Locate the cell with the specified text and output its (x, y) center coordinate. 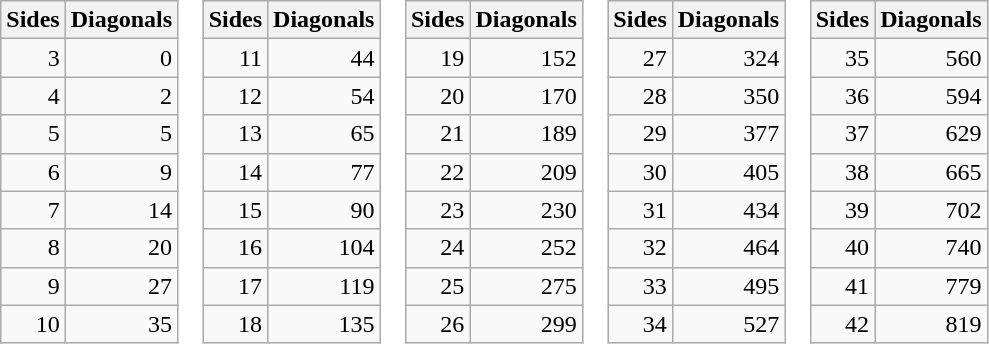
77 (324, 172)
135 (324, 324)
33 (640, 286)
594 (931, 96)
6 (33, 172)
4 (33, 96)
24 (437, 248)
560 (931, 58)
39 (842, 210)
189 (526, 134)
104 (324, 248)
25 (437, 286)
10 (33, 324)
779 (931, 286)
527 (728, 324)
3 (33, 58)
16 (235, 248)
350 (728, 96)
17 (235, 286)
31 (640, 210)
32 (640, 248)
26 (437, 324)
28 (640, 96)
740 (931, 248)
464 (728, 248)
2 (121, 96)
12 (235, 96)
44 (324, 58)
23 (437, 210)
90 (324, 210)
377 (728, 134)
38 (842, 172)
434 (728, 210)
42 (842, 324)
152 (526, 58)
15 (235, 210)
405 (728, 172)
34 (640, 324)
230 (526, 210)
629 (931, 134)
36 (842, 96)
65 (324, 134)
11 (235, 58)
29 (640, 134)
41 (842, 286)
299 (526, 324)
119 (324, 286)
19 (437, 58)
275 (526, 286)
0 (121, 58)
37 (842, 134)
13 (235, 134)
7 (33, 210)
22 (437, 172)
21 (437, 134)
252 (526, 248)
30 (640, 172)
40 (842, 248)
819 (931, 324)
702 (931, 210)
665 (931, 172)
495 (728, 286)
54 (324, 96)
209 (526, 172)
8 (33, 248)
324 (728, 58)
170 (526, 96)
18 (235, 324)
